Provide the [x, y] coordinate of the cell's center where the given text is located.  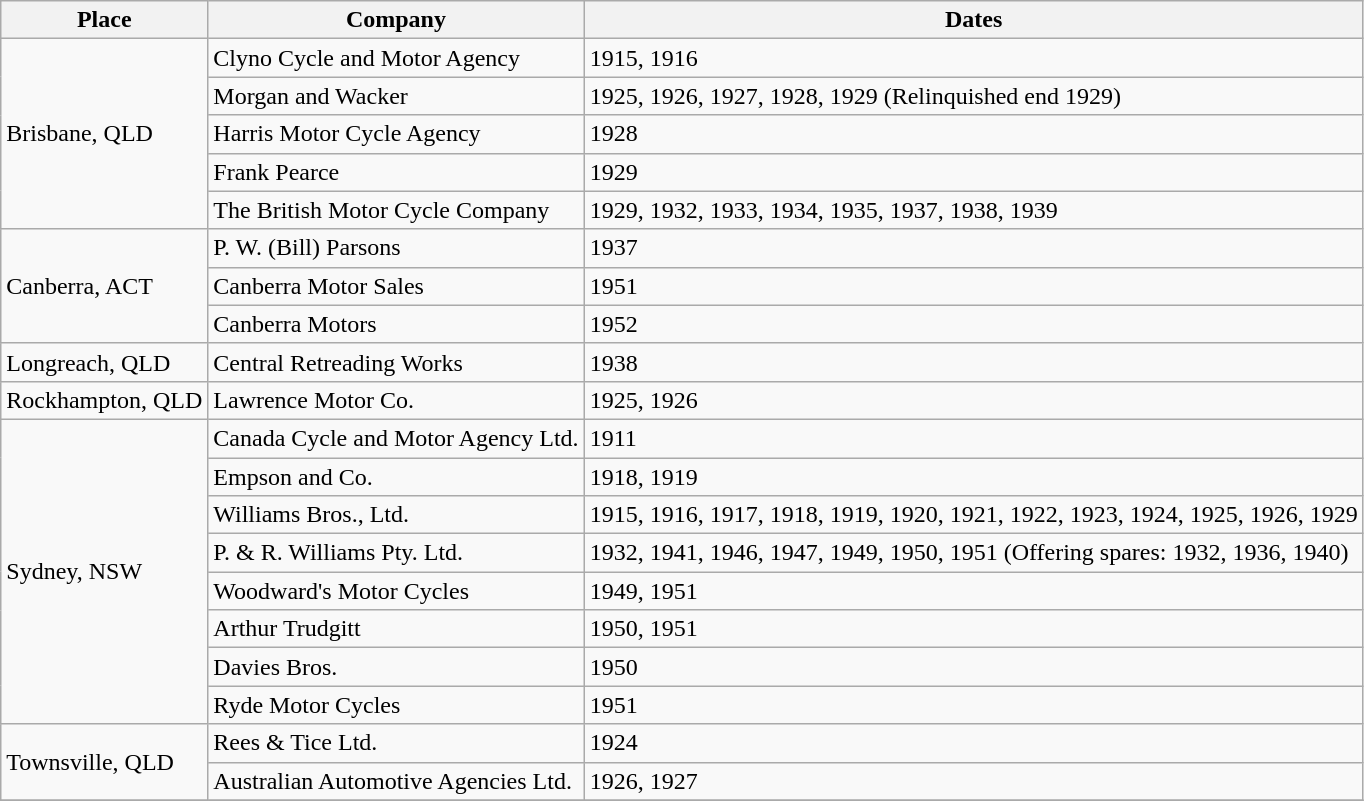
1949, 1951 [974, 591]
1925, 1926, 1927, 1928, 1929 (Relinquished end 1929) [974, 96]
1926, 1927 [974, 781]
Empson and Co. [396, 477]
1938 [974, 362]
Clyno Cycle and Motor Agency [396, 58]
Canberra Motors [396, 324]
The British Motor Cycle Company [396, 210]
Ryde Motor Cycles [396, 705]
1950, 1951 [974, 629]
Brisbane, QLD [104, 134]
1937 [974, 248]
1925, 1926 [974, 400]
P. W. (Bill) Parsons [396, 248]
1915, 1916 [974, 58]
Company [396, 20]
1918, 1919 [974, 477]
Place [104, 20]
Townsville, QLD [104, 762]
Central Retreading Works [396, 362]
1932, 1941, 1946, 1947, 1949, 1950, 1951 (Offering spares: 1932, 1936, 1940) [974, 553]
Canberra, ACT [104, 286]
1924 [974, 743]
1929 [974, 172]
1952 [974, 324]
Rockhampton, QLD [104, 400]
Canada Cycle and Motor Agency Ltd. [396, 438]
Canberra Motor Sales [396, 286]
1911 [974, 438]
Davies Bros. [396, 667]
Australian Automotive Agencies Ltd. [396, 781]
Harris Motor Cycle Agency [396, 134]
Woodward's Motor Cycles [396, 591]
1915, 1916, 1917, 1918, 1919, 1920, 1921, 1922, 1923, 1924, 1925, 1926, 1929 [974, 515]
1928 [974, 134]
Sydney, NSW [104, 571]
Lawrence Motor Co. [396, 400]
Rees & Tice Ltd. [396, 743]
Frank Pearce [396, 172]
P. & R. Williams Pty. Ltd. [396, 553]
1950 [974, 667]
Longreach, QLD [104, 362]
Arthur Trudgitt [396, 629]
1929, 1932, 1933, 1934, 1935, 1937, 1938, 1939 [974, 210]
Morgan and Wacker [396, 96]
Williams Bros., Ltd. [396, 515]
Dates [974, 20]
